Scan for the cell matching the given text and deliver its [X, Y] coordinate at center. 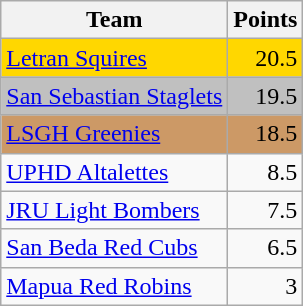
UPHD Altalettes [114, 172]
JRU Light Bombers [114, 210]
19.5 [266, 96]
San Beda Red Cubs [114, 248]
Letran Squires [114, 58]
3 [266, 286]
San Sebastian Staglets [114, 96]
20.5 [266, 58]
8.5 [266, 172]
Points [266, 20]
18.5 [266, 134]
6.5 [266, 248]
7.5 [266, 210]
Team [114, 20]
Mapua Red Robins [114, 286]
LSGH Greenies [114, 134]
